Search for the cell housing the specified text and yield its [x, y] center coordinate. 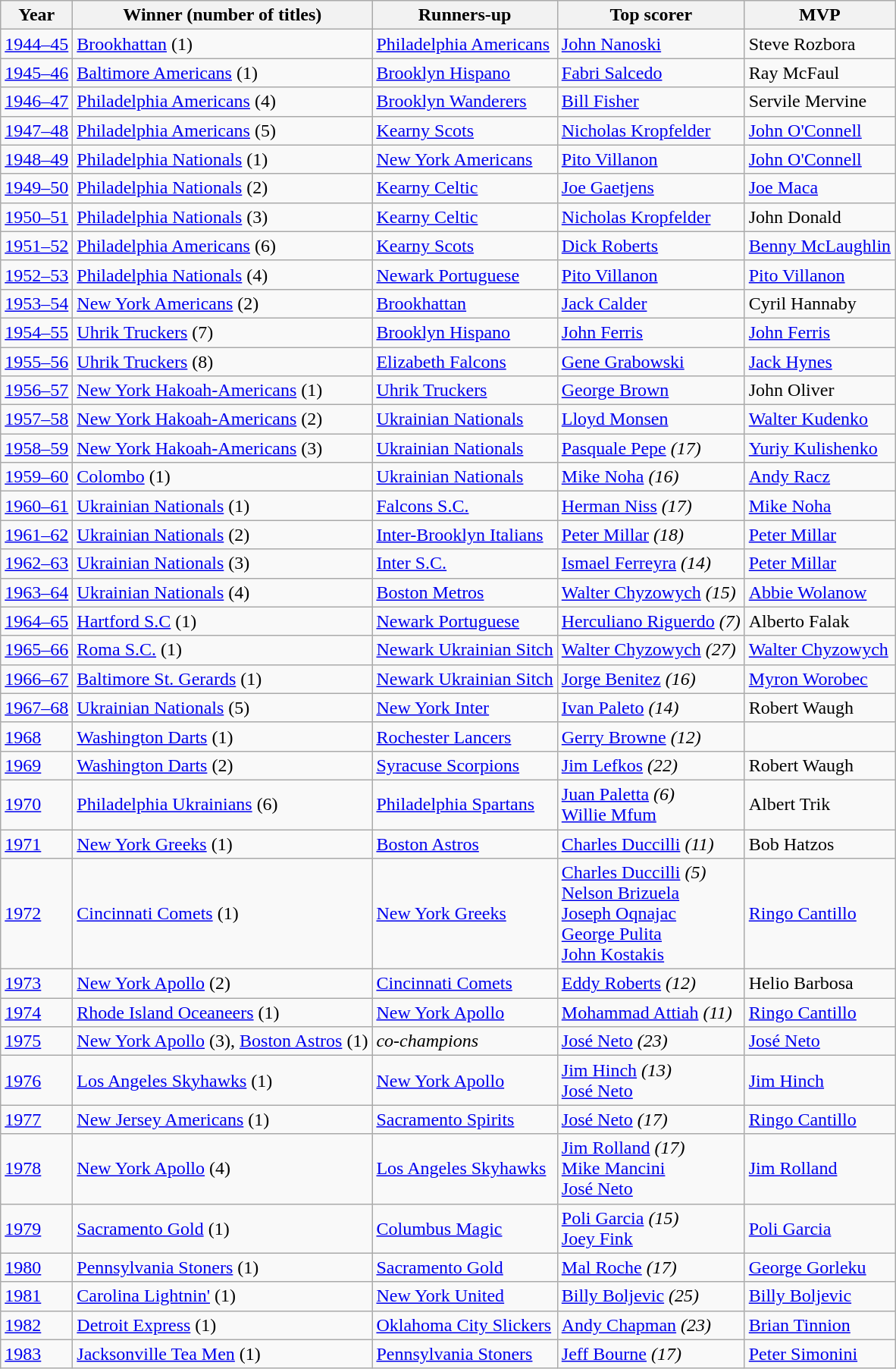
Walter Chyzowych [819, 650]
Los Angeles Skyhawks [465, 1169]
1955–56 [36, 362]
Los Angeles Skyhawks (1) [223, 1080]
Pasquale Pepe (17) [650, 448]
Philadelphia Nationals (4) [223, 275]
1974 [36, 1013]
Joe Gaetjens [650, 188]
1972 [36, 914]
Poli Garcia [819, 1229]
Jim Hinch (13)José Neto [650, 1080]
Jack Calder [650, 303]
Ukrainian Nationals (5) [223, 708]
Boston Metros [465, 592]
Uhrik Truckers (8) [223, 362]
1970 [36, 804]
Servile Mervine [819, 102]
New York Americans [465, 159]
Myron Worobec [819, 679]
1959–60 [36, 477]
Jim Rolland [819, 1169]
Walter Chyzowych (15) [650, 592]
Ismael Ferreyra (14) [650, 564]
1966–67 [36, 679]
Billy Boljevic [819, 1296]
Runners-up [465, 15]
Charles Duccilli (5)Nelson BrizuelaJoseph OqnajacGeorge PulitaJohn Kostakis [650, 914]
Ukrainian Nationals (2) [223, 535]
José Neto [819, 1041]
Jacksonville Tea Men (1) [223, 1354]
Rhode Island Oceaneers (1) [223, 1013]
1946–47 [36, 102]
Washington Darts (2) [223, 765]
Bill Fisher [650, 102]
Winner (number of titles) [223, 15]
1962–63 [36, 564]
Top scorer [650, 15]
1965–66 [36, 650]
Philadelphia Ukrainians (6) [223, 804]
1971 [36, 844]
Sacramento Spirits [465, 1119]
Philadelphia Americans [465, 44]
co-champions [465, 1041]
MVP [819, 15]
1964–65 [36, 621]
Yuriy Kulishenko [819, 448]
Cyril Hannaby [819, 303]
1961–62 [36, 535]
Jorge Benitez (16) [650, 679]
1957–58 [36, 419]
Benny McLaughlin [819, 246]
New York Hakoah-Americans (3) [223, 448]
Philadelphia Americans (6) [223, 246]
Columbus Magic [465, 1229]
1956–57 [36, 391]
Mike Noha (16) [650, 477]
1977 [36, 1119]
Jim Lefkos (22) [650, 765]
Eddy Roberts (12) [650, 984]
Steve Rozbora [819, 44]
New York Hakoah-Americans (1) [223, 391]
1973 [36, 984]
John Nanoski [650, 44]
1963–64 [36, 592]
Philadelphia Nationals (2) [223, 188]
John Donald [819, 217]
Billy Boljevic (25) [650, 1296]
Year [36, 15]
Alberto Falak [819, 621]
Carolina Lightnin' (1) [223, 1296]
Ukrainian Nationals (3) [223, 564]
Mike Noha [819, 506]
Joe Maca [819, 188]
Bob Hatzos [819, 844]
New York United [465, 1296]
1947–48 [36, 130]
Walter Chyzowych (27) [650, 650]
George Gorleku [819, 1267]
José Neto (17) [650, 1119]
1948–49 [36, 159]
1944–45 [36, 44]
Charles Duccilli (11) [650, 844]
Rochester Lancers [465, 736]
Philadelphia Nationals (3) [223, 217]
Pennsylvania Stoners [465, 1354]
Baltimore St. Gerards (1) [223, 679]
Abbie Wolanow [819, 592]
1954–55 [36, 332]
New York Greeks (1) [223, 844]
Herculiano Riguerdo (7) [650, 621]
1978 [36, 1169]
Uhrik Truckers (7) [223, 332]
Philadelphia Spartans [465, 804]
1968 [36, 736]
Andy Chapman (23) [650, 1325]
New York Apollo (3), Boston Astros (1) [223, 1041]
Jack Hynes [819, 362]
Philadelphia Americans (5) [223, 130]
1981 [36, 1296]
Brookhattan [465, 303]
Brooklyn Wanderers [465, 102]
Sacramento Gold [465, 1267]
Jeff Bourne (17) [650, 1354]
José Neto (23) [650, 1041]
Herman Niss (17) [650, 506]
1969 [36, 765]
Jim Rolland (17)Mike ManciniJosé Neto [650, 1169]
Syracuse Scorpions [465, 765]
Peter Millar (18) [650, 535]
New York Greeks [465, 914]
1982 [36, 1325]
1951–52 [36, 246]
Gerry Browne (12) [650, 736]
New York Americans (2) [223, 303]
Inter S.C. [465, 564]
Hartford S.C (1) [223, 621]
1975 [36, 1041]
Elizabeth Falcons [465, 362]
Colombo (1) [223, 477]
1983 [36, 1354]
Juan Paletta (6)Willie Mfum [650, 804]
Washington Darts (1) [223, 736]
1976 [36, 1080]
Dick Roberts [650, 246]
New York Apollo (4) [223, 1169]
1953–54 [36, 303]
Baltimore Americans (1) [223, 73]
Uhrik Truckers [465, 391]
Roma S.C. (1) [223, 650]
Albert Trik [819, 804]
New York Hakoah-Americans (2) [223, 419]
Ivan Paleto (14) [650, 708]
Falcons S.C. [465, 506]
Andy Racz [819, 477]
Inter-Brooklyn Italians [465, 535]
George Brown [650, 391]
Brian Tinnion [819, 1325]
1952–53 [36, 275]
Boston Astros [465, 844]
Sacramento Gold (1) [223, 1229]
Gene Grabowski [650, 362]
1980 [36, 1267]
Ukrainian Nationals (1) [223, 506]
1960–61 [36, 506]
Mal Roche (17) [650, 1267]
1945–46 [36, 73]
Walter Kudenko [819, 419]
1958–59 [36, 448]
1950–51 [36, 217]
Jim Hinch [819, 1080]
Oklahoma City Slickers [465, 1325]
New York Apollo (2) [223, 984]
Philadelphia Americans (4) [223, 102]
1979 [36, 1229]
Mohammad Attiah (11) [650, 1013]
Fabri Salcedo [650, 73]
1967–68 [36, 708]
Pennsylvania Stoners (1) [223, 1267]
Lloyd Monsen [650, 419]
Poli Garcia (15)Joey Fink [650, 1229]
Helio Barbosa [819, 984]
Philadelphia Nationals (1) [223, 159]
Ukrainian Nationals (4) [223, 592]
Cincinnati Comets (1) [223, 914]
Brookhattan (1) [223, 44]
John Oliver [819, 391]
Detroit Express (1) [223, 1325]
Cincinnati Comets [465, 984]
New Jersey Americans (1) [223, 1119]
New York Inter [465, 708]
Peter Simonini [819, 1354]
Ray McFaul [819, 73]
1949–50 [36, 188]
